Locate the cell with the specified text and output its [X, Y] center coordinate. 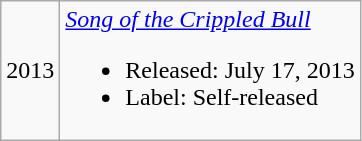
Song of the Crippled BullReleased: July 17, 2013Label: Self-released [210, 71]
2013 [30, 71]
